Return the (x, y) coordinate for the center point of the cell that contains the specified text.  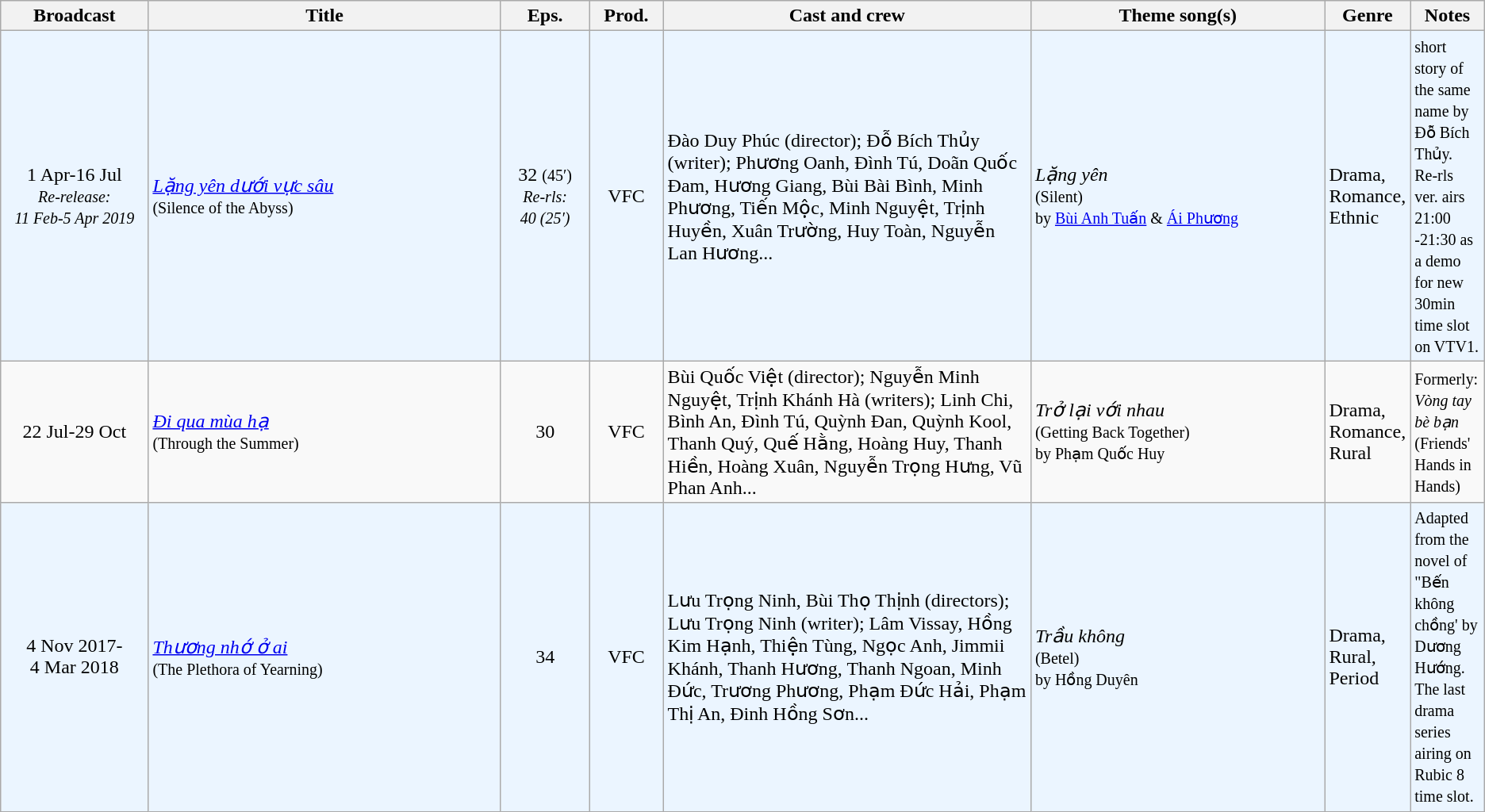
Prod. (627, 16)
Đi qua mùa hạ (Through the Summer) (324, 431)
34 (545, 657)
Eps. (545, 16)
short story of the same name by Đỗ Bích Thủy.Re-rls ver. airs 21:00 -21:30 as a demo for new 30min time slot on VTV1. (1448, 196)
Title (324, 16)
Lặng yên dưới vực sâu (Silence of the Abyss) (324, 196)
Drama, Rural, Period (1368, 657)
Trầu không (Betel)by Hồng Duyên (1177, 657)
4 Nov 2017-4 Mar 2018 (75, 657)
Genre (1368, 16)
Drama, Romance, Ethnic (1368, 196)
Cast and crew (847, 16)
Thương nhớ ở ai (The Plethora of Yearning) (324, 657)
22 Jul-29 Oct (75, 431)
Adapted from the novel of "Bến không chồng' by Dương Hướng.The last drama series airing on Rubic 8 time slot. (1448, 657)
Drama, Romance, Rural (1368, 431)
Notes (1448, 16)
32 (45′)Re-rls:40 (25′) (545, 196)
30 (545, 431)
Formerly: Vòng tay bè bạn(Friends' Hands in Hands) (1448, 431)
Broadcast (75, 16)
Lặng yên (Silent)by Bùi Anh Tuấn & Ái Phương (1177, 196)
Trở lại với nhau (Getting Back Together)by Phạm Quốc Huy (1177, 431)
1 Apr-16 JulRe-release:11 Feb-5 Apr 2019 (75, 196)
Theme song(s) (1177, 16)
